Pinpoint the cell where the given text exists, returning its (x, y) midpoint coordinate. 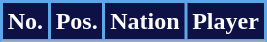
Player (226, 22)
Nation (145, 22)
Pos. (76, 22)
No. (26, 22)
